Capture the cell that displays the provided text and extract its (X, Y) central coordinate. 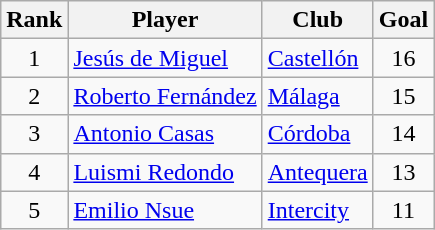
14 (403, 134)
13 (403, 172)
Jesús de Miguel (165, 58)
3 (34, 134)
11 (403, 210)
2 (34, 96)
Roberto Fernández (165, 96)
16 (403, 58)
Player (165, 20)
4 (34, 172)
Antonio Casas (165, 134)
Málaga (318, 96)
Córdoba (318, 134)
Goal (403, 20)
Intercity (318, 210)
1 (34, 58)
Castellón (318, 58)
Rank (34, 20)
5 (34, 210)
Club (318, 20)
Antequera (318, 172)
15 (403, 96)
Emilio Nsue (165, 210)
Luismi Redondo (165, 172)
